Return [x, y] of the center of cell containing provided text 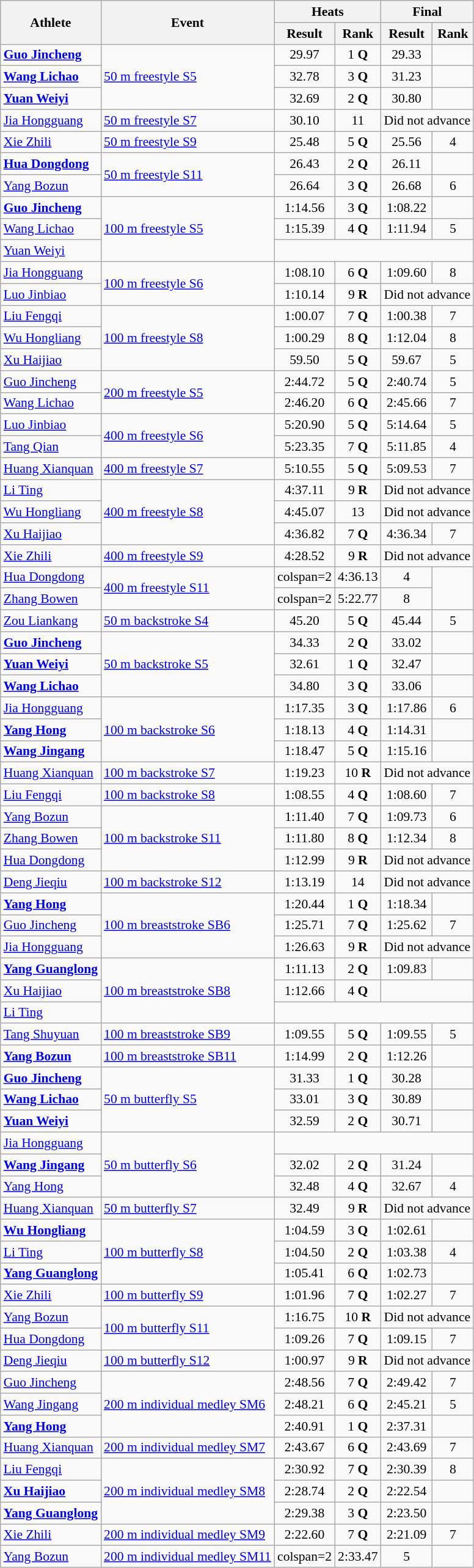
2:33.47 [358, 1557]
2:43.69 [407, 1448]
4:36.82 [304, 534]
32.47 [407, 665]
200 m individual medley SM6 [188, 1405]
1:05.41 [304, 1274]
50 m butterfly S7 [188, 1209]
2:40.91 [304, 1426]
1:02.61 [407, 1230]
100 m backstroke S8 [188, 795]
2:23.50 [407, 1513]
1:12.04 [407, 338]
34.80 [304, 687]
32.59 [304, 1121]
1:12.66 [304, 991]
1:12.26 [407, 1056]
50 m backstroke S5 [188, 665]
1:09.73 [407, 817]
1:08.10 [304, 273]
400 m freestyle S6 [188, 436]
100 m freestyle S8 [188, 338]
2:21.09 [407, 1535]
200 m individual medley SM7 [188, 1448]
26.11 [407, 164]
1:12.99 [304, 861]
2:44.72 [304, 382]
400 m freestyle S7 [188, 469]
100 m butterfly S8 [188, 1252]
1:18.13 [304, 730]
2:22.54 [407, 1492]
100 m breaststroke SB8 [188, 991]
1:02.73 [407, 1274]
5:23.35 [304, 447]
30.10 [304, 120]
1:00.38 [407, 316]
100 m backstroke S11 [188, 838]
2:48.21 [304, 1404]
26.43 [304, 164]
50 m freestyle S5 [188, 77]
33.02 [407, 643]
100 m breaststroke SB11 [188, 1056]
4:45.07 [304, 512]
1:00.07 [304, 316]
1:11.94 [407, 229]
1:17.35 [304, 708]
100 m freestyle S6 [188, 283]
1:04.59 [304, 1230]
2:43.67 [304, 1448]
34.33 [304, 643]
5:11.85 [407, 447]
33.01 [304, 1099]
32.61 [304, 665]
25.48 [304, 142]
100 m butterfly S12 [188, 1361]
100 m freestyle S5 [188, 230]
2:28.74 [304, 1492]
2:30.39 [407, 1470]
200 m freestyle S5 [188, 392]
26.64 [304, 186]
2:22.60 [304, 1535]
45.44 [407, 621]
32.67 [407, 1187]
100 m butterfly S9 [188, 1296]
50 m backstroke S4 [188, 621]
30.71 [407, 1121]
59.67 [407, 360]
1:10.14 [304, 294]
30.80 [407, 99]
2:48.56 [304, 1383]
1:15.39 [304, 229]
400 m freestyle S11 [188, 588]
Zou Liankang [51, 621]
50 m butterfly S5 [188, 1099]
5:22.77 [358, 599]
1:18.47 [304, 751]
2:40.74 [407, 382]
50 m freestyle S11 [188, 175]
4:36.13 [358, 577]
32.78 [304, 77]
1:02.27 [407, 1296]
5:09.53 [407, 469]
26.68 [407, 186]
1:09.15 [407, 1339]
4:37.11 [304, 490]
Heats [327, 12]
2:45.66 [407, 403]
1:09.83 [407, 969]
Final [428, 12]
1:13.19 [304, 882]
100 m backstroke S7 [188, 773]
1:12.34 [407, 839]
1:15.16 [407, 751]
31.24 [407, 1165]
1:11.40 [304, 817]
45.20 [304, 621]
1:19.23 [304, 773]
200 m individual medley SM11 [188, 1557]
1:25.71 [304, 925]
400 m freestyle S9 [188, 556]
50 m freestyle S9 [188, 142]
1:03.38 [407, 1252]
1:11.13 [304, 969]
30.89 [407, 1099]
100 m backstroke S6 [188, 729]
1:20.44 [304, 904]
1:09.60 [407, 273]
29.33 [407, 55]
1:08.22 [407, 208]
2:30.92 [304, 1470]
Event [188, 22]
50 m butterfly S6 [188, 1165]
Athlete [51, 22]
1:08.55 [304, 795]
100 m breaststroke SB6 [188, 926]
2:49.42 [407, 1383]
30.28 [407, 1078]
400 m freestyle S8 [188, 512]
1:14.56 [304, 208]
4:36.34 [407, 534]
1:25.62 [407, 925]
11 [358, 120]
100 m breaststroke SB9 [188, 1035]
1:17.86 [407, 708]
1:14.99 [304, 1056]
29.97 [304, 55]
14 [358, 882]
1:14.31 [407, 730]
13 [358, 512]
5:20.90 [304, 425]
50 m freestyle S7 [188, 120]
100 m backstroke S12 [188, 882]
1:00.29 [304, 338]
33.06 [407, 687]
2:29.38 [304, 1513]
1:16.75 [304, 1318]
1:04.50 [304, 1252]
4:28.52 [304, 556]
Tang Qian [51, 447]
200 m individual medley SM8 [188, 1492]
1:00.97 [304, 1361]
2:45.21 [407, 1404]
2:37.31 [407, 1426]
100 m butterfly S11 [188, 1328]
200 m individual medley SM9 [188, 1535]
25.56 [407, 142]
5:14.64 [407, 425]
5:10.55 [304, 469]
1:18.34 [407, 904]
32.02 [304, 1165]
32.48 [304, 1187]
2:46.20 [304, 403]
1:11.80 [304, 839]
59.50 [304, 360]
1:08.60 [407, 795]
1:09.26 [304, 1339]
1:26.63 [304, 947]
32.49 [304, 1209]
1:01.96 [304, 1296]
32.69 [304, 99]
31.33 [304, 1078]
Tang Shuyuan [51, 1035]
31.23 [407, 77]
